Identify which cell holds the provided text, then report its (x, y) central coordinate. 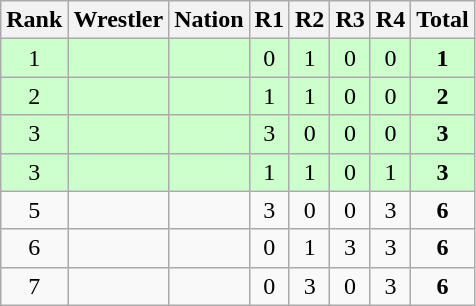
7 (34, 286)
R3 (350, 20)
Rank (34, 20)
R4 (390, 20)
5 (34, 210)
Total (443, 20)
R1 (269, 20)
R2 (309, 20)
Wrestler (118, 20)
Nation (209, 20)
